Output the [x, y] coordinate of the center of the cell containing the given text.  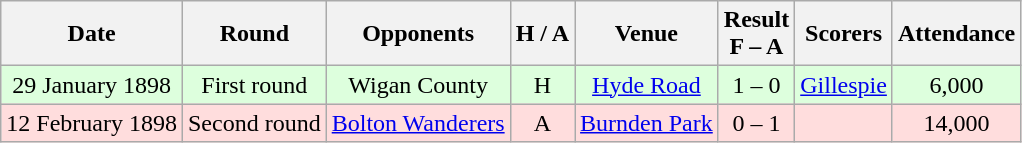
Venue [647, 34]
12 February 1898 [92, 123]
29 January 1898 [92, 85]
ResultF – A [756, 34]
H [542, 85]
Burnden Park [647, 123]
Bolton Wanderers [418, 123]
1 – 0 [756, 85]
A [542, 123]
Gillespie [844, 85]
14,000 [956, 123]
Scorers [844, 34]
Wigan County [418, 85]
H / A [542, 34]
0 – 1 [756, 123]
Date [92, 34]
Hyde Road [647, 85]
6,000 [956, 85]
Opponents [418, 34]
First round [254, 85]
Round [254, 34]
Second round [254, 123]
Attendance [956, 34]
